Output the [X, Y] coordinate of the center of the cell containing the given text.  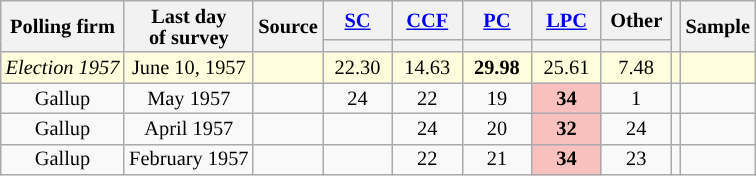
19 [497, 98]
Other [636, 20]
PC [497, 20]
29.98 [497, 68]
CCF [427, 20]
32 [567, 128]
23 [636, 160]
7.48 [636, 68]
14.63 [427, 68]
SC [358, 20]
Polling firm [62, 26]
1 [636, 98]
Sample [718, 26]
Source [288, 26]
Election 1957 [62, 68]
Last day of survey [188, 26]
LPC [567, 20]
20 [497, 128]
May 1957 [188, 98]
22.30 [358, 68]
February 1957 [188, 160]
25.61 [567, 68]
21 [497, 160]
April 1957 [188, 128]
June 10, 1957 [188, 68]
